Pinpoint the cell where the given text exists, returning its (x, y) midpoint coordinate. 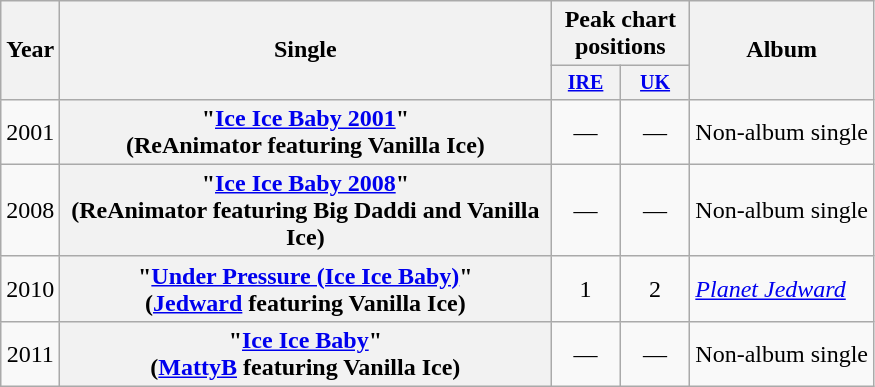
Peak chartpositions (620, 34)
UK (654, 82)
"Under Pressure (Ice Ice Baby)" (Jedward featuring Vanilla Ice) (306, 288)
Album (782, 50)
2011 (30, 354)
2008 (30, 210)
Planet Jedward (782, 288)
IRE (586, 82)
1 (586, 288)
"Ice Ice Baby" (MattyB featuring Vanilla Ice) (306, 354)
"Ice Ice Baby 2001" (ReAnimator featuring Vanilla Ice) (306, 132)
2001 (30, 132)
Single (306, 50)
Year (30, 50)
"Ice Ice Baby 2008" (ReAnimator featuring Big Daddi and Vanilla Ice) (306, 210)
2010 (30, 288)
2 (654, 288)
